Pinpoint the cell where the given text exists, returning its [X, Y] midpoint coordinate. 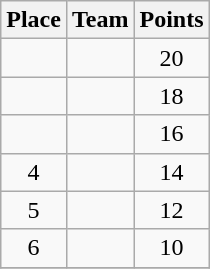
5 [34, 210]
Team [100, 20]
18 [172, 96]
Points [172, 20]
12 [172, 210]
14 [172, 172]
20 [172, 58]
Place [34, 20]
10 [172, 248]
16 [172, 134]
4 [34, 172]
6 [34, 248]
